Search for the cell housing the specified text and yield its (x, y) center coordinate. 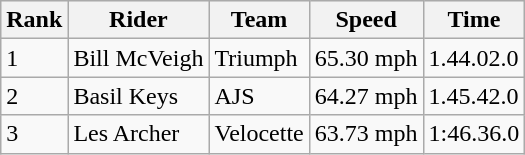
Bill McVeigh (138, 58)
65.30 mph (366, 58)
Team (259, 20)
64.27 mph (366, 96)
1:46.36.0 (474, 134)
Triumph (259, 58)
Time (474, 20)
Speed (366, 20)
63.73 mph (366, 134)
1.44.02.0 (474, 58)
Rank (34, 20)
1.45.42.0 (474, 96)
AJS (259, 96)
3 (34, 134)
2 (34, 96)
Velocette (259, 134)
Rider (138, 20)
Basil Keys (138, 96)
Les Archer (138, 134)
1 (34, 58)
